Search for the cell housing the specified text and yield its [X, Y] center coordinate. 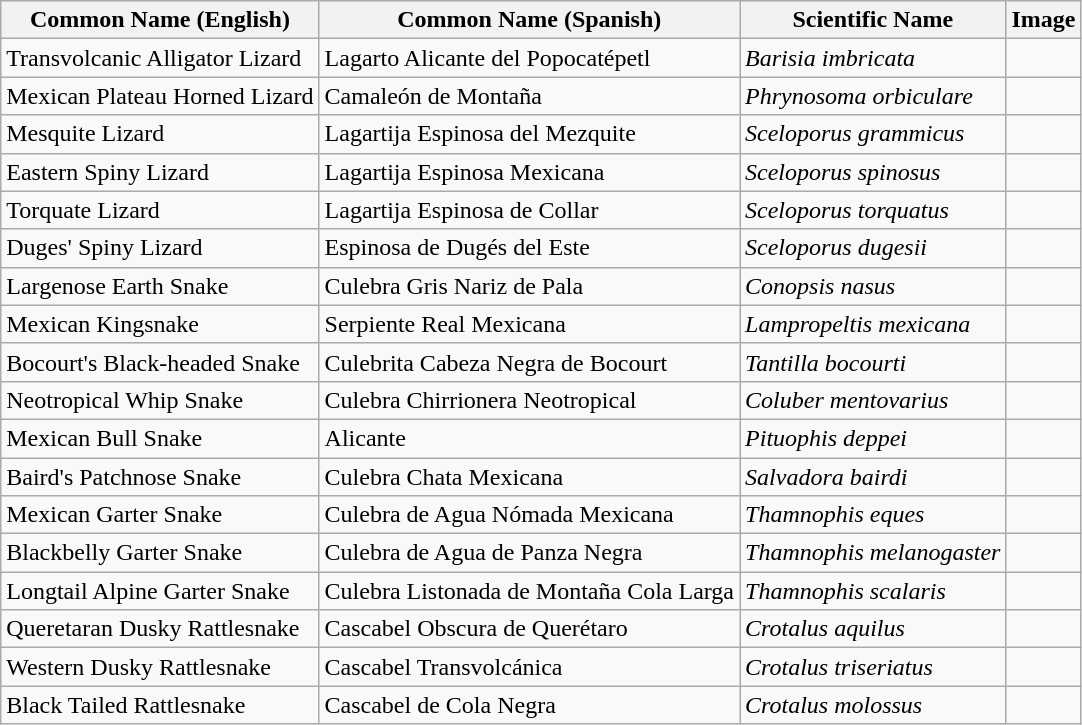
Camaleón de Montaña [529, 96]
Conopsis nasus [873, 286]
Transvolcanic Alligator Lizard [160, 58]
Mesquite Lizard [160, 134]
Tantilla bocourti [873, 362]
Blackbelly Garter Snake [160, 553]
Image [1044, 20]
Neotropical Whip Snake [160, 400]
Crotalus aquilus [873, 629]
Baird's Patchnose Snake [160, 477]
Mexican Plateau Horned Lizard [160, 96]
Common Name (Spanish) [529, 20]
Largenose Earth Snake [160, 286]
Serpiente Real Mexicana [529, 324]
Thamnophis scalaris [873, 591]
Mexican Bull Snake [160, 438]
Alicante [529, 438]
Torquate Lizard [160, 210]
Lagartija Espinosa de Collar [529, 210]
Thamnophis melanogaster [873, 553]
Cascabel de Cola Negra [529, 705]
Common Name (English) [160, 20]
Thamnophis eques [873, 515]
Lagarto Alicante del Popocatépetl [529, 58]
Sceloporus torquatus [873, 210]
Barisia imbricata [873, 58]
Pituophis deppei [873, 438]
Duges' Spiny Lizard [160, 248]
Coluber mentovarius [873, 400]
Culebra de Agua de Panza Negra [529, 553]
Eastern Spiny Lizard [160, 172]
Longtail Alpine Garter Snake [160, 591]
Sceloporus spinosus [873, 172]
Salvadora bairdi [873, 477]
Espinosa de Dugés del Este [529, 248]
Culebra Gris Nariz de Pala [529, 286]
Lagartija Espinosa Mexicana [529, 172]
Bocourt's Black-headed Snake [160, 362]
Sceloporus grammicus [873, 134]
Cascabel Transvolcánica [529, 667]
Cascabel Obscura de Querétaro [529, 629]
Western Dusky Rattlesnake [160, 667]
Lampropeltis mexicana [873, 324]
Scientific Name [873, 20]
Culebra de Agua Nómada Mexicana [529, 515]
Culebra Chata Mexicana [529, 477]
Culebra Listonada de Montaña Cola Larga [529, 591]
Crotalus molossus [873, 705]
Lagartija Espinosa del Mezquite [529, 134]
Sceloporus dugesii [873, 248]
Culebrita Cabeza Negra de Bocourt [529, 362]
Culebra Chirrionera Neotropical [529, 400]
Phrynosoma orbiculare [873, 96]
Black Tailed Rattlesnake [160, 705]
Crotalus triseriatus [873, 667]
Mexican Garter Snake [160, 515]
Queretaran Dusky Rattlesnake [160, 629]
Mexican Kingsnake [160, 324]
